From the cell containing the given text, extract its center point as [x, y] coordinate. 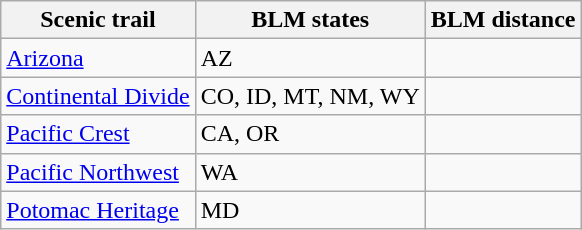
Continental Divide [98, 96]
AZ [310, 58]
Potomac Heritage [98, 210]
CO, ID, MT, NM, WY [310, 96]
Pacific Crest [98, 134]
Pacific Northwest [98, 172]
Arizona [98, 58]
BLM states [310, 20]
CA, OR [310, 134]
MD [310, 210]
Scenic trail [98, 20]
WA [310, 172]
BLM distance [503, 20]
